Return (X, Y) of the center of cell containing provided text 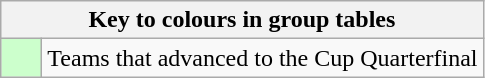
Teams that advanced to the Cup Quarterfinal (262, 58)
Key to colours in group tables (242, 20)
